Output the [x, y] coordinate of the center of the cell containing the given text.  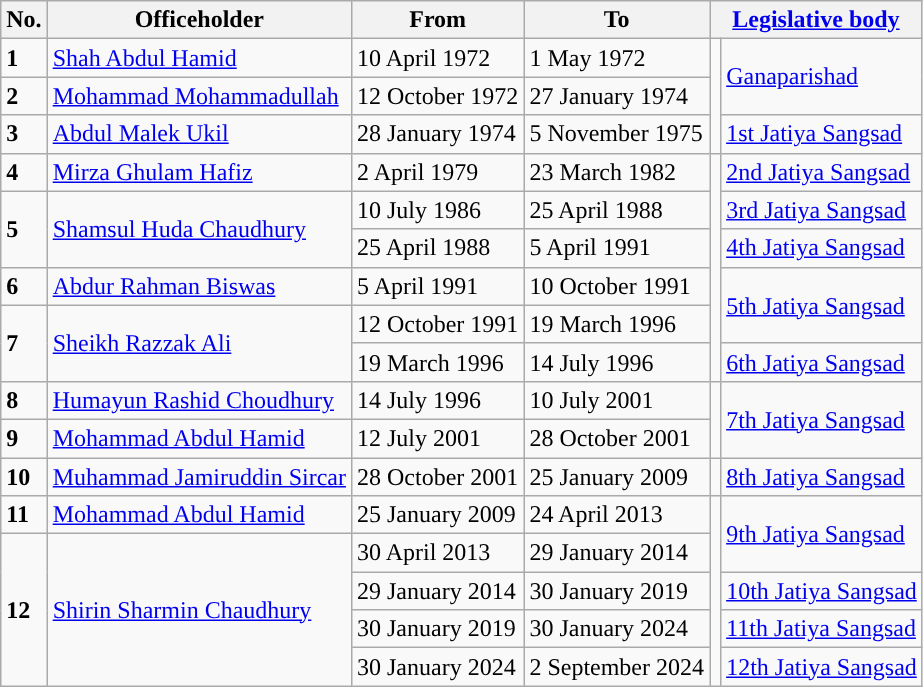
4th Jatiya Sangsad [822, 248]
Ganaparishad [822, 77]
Officeholder [199, 20]
2 September 2024 [617, 667]
2 April 1979 [437, 172]
5 [24, 229]
Abdul Malek Ukil [199, 134]
9 [24, 438]
10 [24, 477]
Shah Abdul Hamid [199, 58]
Muhammad Jamiruddin Sircar [199, 477]
1 [24, 58]
1 May 1972 [617, 58]
Shirin Sharmin Chaudhury [199, 610]
12 July 2001 [437, 438]
12 [24, 610]
10 July 2001 [617, 400]
2nd Jatiya Sangsad [822, 172]
8 [24, 400]
Sheikh Razzak Ali [199, 343]
5th Jatiya Sangsad [822, 305]
To [617, 20]
11 [24, 515]
No. [24, 20]
Mirza Ghulam Hafiz [199, 172]
30 April 2013 [437, 553]
7th Jatiya Sangsad [822, 419]
4 [24, 172]
Abdur Rahman Biswas [199, 286]
6 [24, 286]
11th Jatiya Sangsad [822, 629]
10th Jatiya Sangsad [822, 591]
2 [24, 96]
12 October 1972 [437, 96]
Legislative body [816, 20]
12th Jatiya Sangsad [822, 667]
Shamsul Huda Chaudhury [199, 229]
24 April 2013 [617, 515]
3rd Jatiya Sangsad [822, 210]
6th Jatiya Sangsad [822, 362]
7 [24, 343]
Mohammad Mohammadullah [199, 96]
12 October 1991 [437, 324]
1st Jatiya Sangsad [822, 134]
10 April 1972 [437, 58]
5 November 1975 [617, 134]
8th Jatiya Sangsad [822, 477]
28 January 1974 [437, 134]
9th Jatiya Sangsad [822, 534]
27 January 1974 [617, 96]
23 March 1982 [617, 172]
3 [24, 134]
10 July 1986 [437, 210]
From [437, 20]
10 October 1991 [617, 286]
Humayun Rashid Choudhury [199, 400]
